Identify which cell holds the provided text, then report its (X, Y) central coordinate. 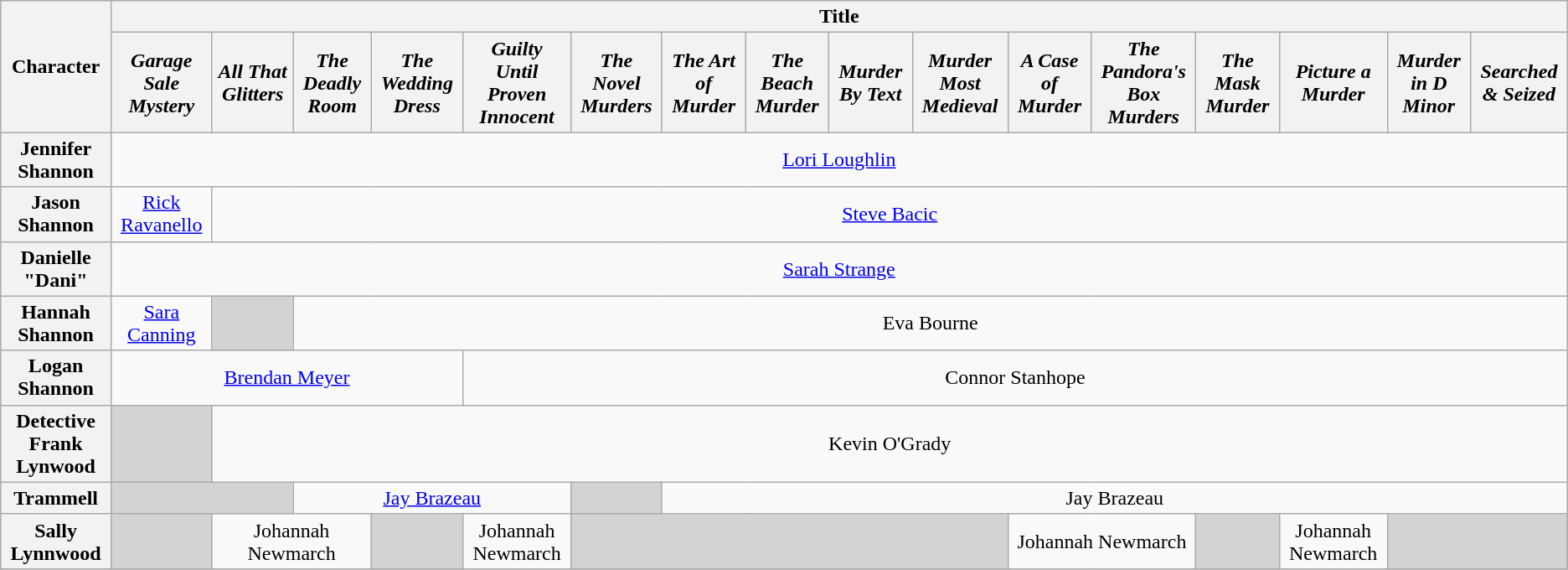
Eva Bourne (930, 324)
A Case of Murder (1050, 82)
The Novel Murders (616, 82)
Murder in D Minor (1429, 82)
Murder By Text (870, 82)
The Deadly Room (332, 82)
Logan Shannon (56, 377)
Picture a Murder (1333, 82)
Brendan Meyer (286, 377)
Rick Ravanello (161, 215)
Jennifer Shannon (56, 159)
Steve Bacic (890, 215)
Sally Lynnwood (56, 541)
The Wedding Dress (417, 82)
Sara Canning (161, 324)
The Art of Murder (704, 82)
Lori Loughlin (839, 159)
Character (56, 67)
Danielle "Dani" (56, 268)
Murder Most Medieval (960, 82)
Searched & Seized (1519, 82)
The Pandora's Box Murders (1144, 82)
Title (839, 17)
Jason Shannon (56, 215)
Guilty Until Proven Innocent (518, 82)
Hannah Shannon (56, 324)
The Beach Murder (787, 82)
The Mask Murder (1238, 82)
Sarah Strange (839, 268)
Garage Sale Mystery (161, 82)
Kevin O'Grady (890, 443)
Detective Frank Lynwood (56, 443)
Connor Stanhope (1015, 377)
All That Glitters (253, 82)
Trammell (56, 498)
